Pinpoint the cell where the given text exists, returning its (X, Y) midpoint coordinate. 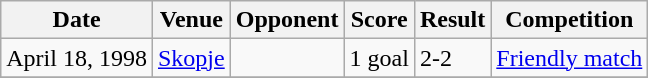
Friendly match (570, 58)
Opponent (287, 20)
Date (77, 20)
Skopje (191, 58)
Score (379, 20)
Venue (191, 20)
2-2 (452, 58)
Result (452, 20)
1 goal (379, 58)
Competition (570, 20)
April 18, 1998 (77, 58)
